Provide the [X, Y] coordinate of the cell's center where the given text is located.  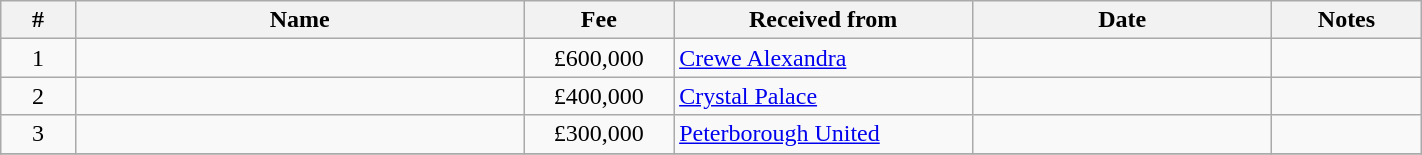
Fee [599, 20]
Date [1122, 20]
Crewe Alexandra [824, 58]
3 [38, 134]
# [38, 20]
Crystal Palace [824, 96]
Received from [824, 20]
£400,000 [599, 96]
Name [300, 20]
2 [38, 96]
£600,000 [599, 58]
Notes [1347, 20]
1 [38, 58]
Peterborough United [824, 134]
£300,000 [599, 134]
